Return (X, Y) of the center of cell containing provided text 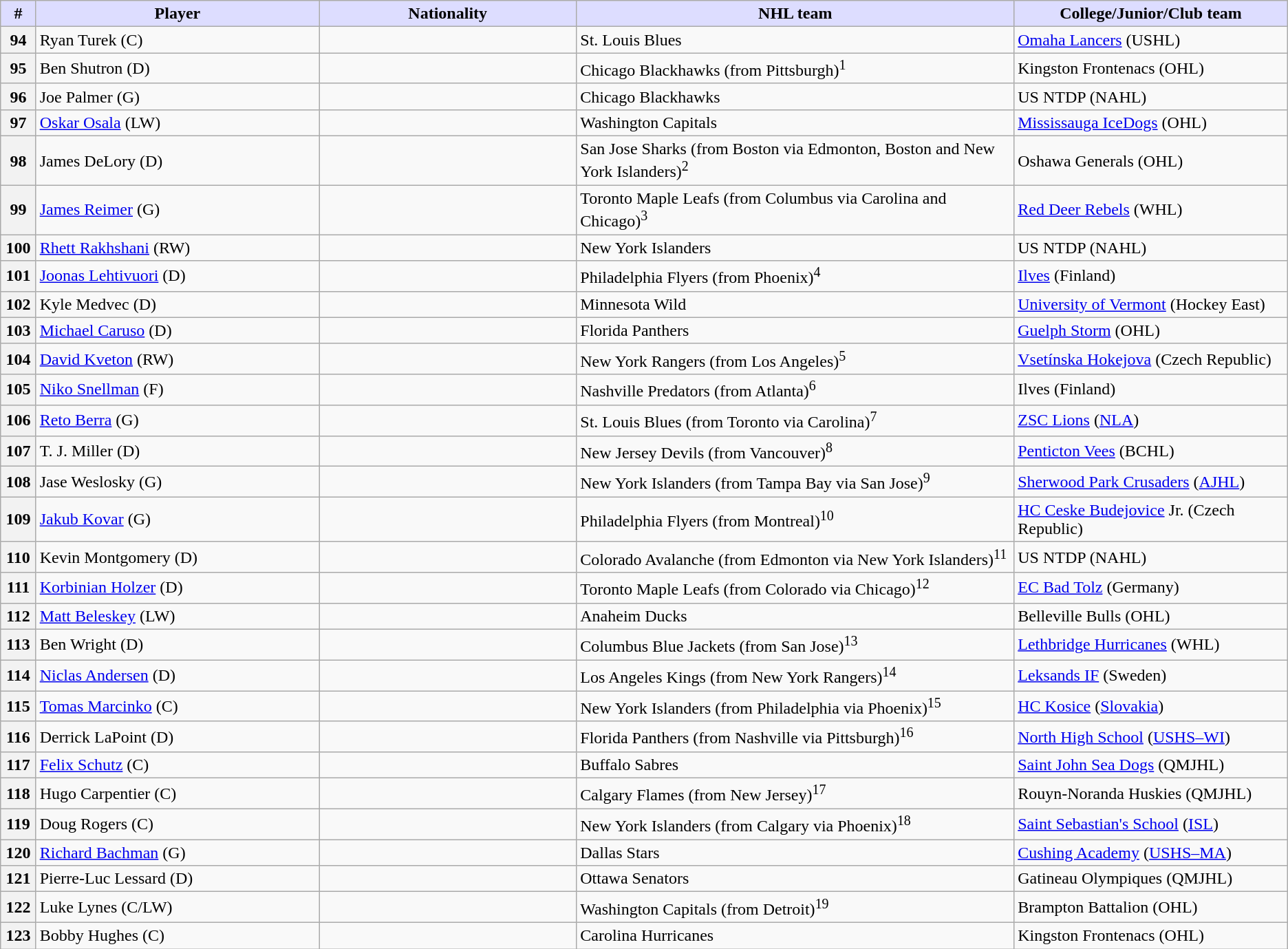
New York Islanders (from Tampa Bay via San Jose)9 (795, 482)
Nashville Predators (from Atlanta)6 (795, 390)
106 (18, 421)
Rhett Rakhshani (RW) (178, 248)
New Jersey Devils (from Vancouver)8 (795, 451)
# (18, 14)
Gatineau Olympiques (QMJHL) (1151, 879)
121 (18, 879)
Dallas Stars (795, 853)
Mississauga IceDogs (OHL) (1151, 122)
Rouyn-Noranda Huskies (QMJHL) (1151, 794)
College/Junior/Club team (1151, 14)
Toronto Maple Leafs (from Columbus via Carolina and Chicago)3 (795, 210)
Niclas Andersen (D) (178, 676)
Ben Shutron (D) (178, 69)
St. Louis Blues (from Toronto via Carolina)7 (795, 421)
New York Islanders (from Philadelphia via Phoenix)15 (795, 706)
101 (18, 277)
Toronto Maple Leafs (from Colorado via Chicago)12 (795, 588)
Sherwood Park Crusaders (AJHL) (1151, 482)
Ben Wright (D) (178, 644)
James DeLory (D) (178, 161)
110 (18, 557)
122 (18, 907)
120 (18, 853)
New York Islanders (795, 248)
Player (178, 14)
Doug Rogers (C) (178, 824)
113 (18, 644)
Jase Weslosky (G) (178, 482)
123 (18, 935)
Matt Beleskey (LW) (178, 616)
Chicago Blackhawks (from Pittsburgh)1 (795, 69)
Florida Panthers (from Nashville via Pittsburgh)16 (795, 736)
Reto Berra (G) (178, 421)
HC Ceske Budejovice Jr. (Czech Republic) (1151, 519)
Chicago Blackhawks (795, 96)
95 (18, 69)
Vsetínska Hokejova (Czech Republic) (1151, 359)
St. Louis Blues (795, 40)
Belleville Bulls (OHL) (1151, 616)
Brampton Battalion (OHL) (1151, 907)
Los Angeles Kings (from New York Rangers)14 (795, 676)
Red Deer Rebels (WHL) (1151, 210)
114 (18, 676)
Derrick LaPoint (D) (178, 736)
117 (18, 765)
98 (18, 161)
105 (18, 390)
Washington Capitals (from Detroit)19 (795, 907)
Niko Snellman (F) (178, 390)
James Reimer (G) (178, 210)
Buffalo Sabres (795, 765)
NHL team (795, 14)
99 (18, 210)
New York Islanders (from Calgary via Phoenix)18 (795, 824)
Kyle Medvec (D) (178, 304)
New York Rangers (from Los Angeles)5 (795, 359)
David Kveton (RW) (178, 359)
Washington Capitals (795, 122)
Penticton Vees (BCHL) (1151, 451)
Nationality (448, 14)
University of Vermont (Hockey East) (1151, 304)
T. J. Miller (D) (178, 451)
Saint Sebastian's School (ISL) (1151, 824)
Hugo Carpentier (C) (178, 794)
Anaheim Ducks (795, 616)
Kevin Montgomery (D) (178, 557)
111 (18, 588)
102 (18, 304)
Columbus Blue Jackets (from San Jose)13 (795, 644)
Joonas Lehtivuori (D) (178, 277)
Pierre-Luc Lessard (D) (178, 879)
ZSC Lions (NLA) (1151, 421)
119 (18, 824)
Bobby Hughes (C) (178, 935)
107 (18, 451)
97 (18, 122)
94 (18, 40)
Leksands IF (Sweden) (1151, 676)
Cushing Academy (USHS–MA) (1151, 853)
Korbinian Holzer (D) (178, 588)
Guelph Storm (OHL) (1151, 330)
Omaha Lancers (USHL) (1151, 40)
EC Bad Tolz (Germany) (1151, 588)
115 (18, 706)
Oshawa Generals (OHL) (1151, 161)
Philadelphia Flyers (from Montreal)10 (795, 519)
Carolina Hurricanes (795, 935)
Michael Caruso (D) (178, 330)
Felix Schutz (C) (178, 765)
Calgary Flames (from New Jersey)17 (795, 794)
100 (18, 248)
Luke Lynes (C/LW) (178, 907)
116 (18, 736)
104 (18, 359)
Ryan Turek (C) (178, 40)
109 (18, 519)
North High School (USHS–WI) (1151, 736)
HC Kosice (Slovakia) (1151, 706)
San Jose Sharks (from Boston via Edmonton, Boston and New York Islanders)2 (795, 161)
Tomas Marcinko (C) (178, 706)
Minnesota Wild (795, 304)
Oskar Osala (LW) (178, 122)
108 (18, 482)
Colorado Avalanche (from Edmonton via New York Islanders)11 (795, 557)
103 (18, 330)
Saint John Sea Dogs (QMJHL) (1151, 765)
118 (18, 794)
96 (18, 96)
112 (18, 616)
Richard Bachman (G) (178, 853)
Joe Palmer (G) (178, 96)
Ottawa Senators (795, 879)
Lethbridge Hurricanes (WHL) (1151, 644)
Philadelphia Flyers (from Phoenix)4 (795, 277)
Florida Panthers (795, 330)
Jakub Kovar (G) (178, 519)
